Extract the (x, y) coordinate from the center of the cell holding the provided text.  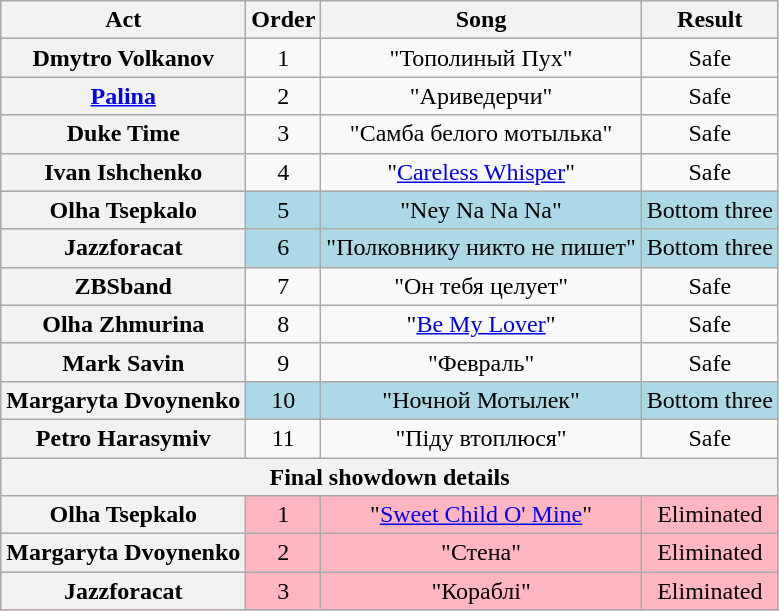
Final showdown details (390, 477)
Order (284, 20)
"Ночной Мотылек" (481, 400)
Mark Savin (124, 362)
"Стена" (481, 553)
"Полковнику никто не пишет" (481, 248)
"Тополиный Пух" (481, 58)
9 (284, 362)
Duke Time (124, 134)
"Февраль" (481, 362)
Petro Harasymiv (124, 438)
"Он тебя целует" (481, 286)
11 (284, 438)
Dmytro Volkanov (124, 58)
10 (284, 400)
"Careless Whisper" (481, 172)
"Кораблі" (481, 591)
Olha Zhmurina (124, 324)
Song (481, 20)
Ivan Ishchenko (124, 172)
"Самба белого мотылька" (481, 134)
Palina (124, 96)
"Ney Na Na Na" (481, 210)
7 (284, 286)
4 (284, 172)
"Піду втоплюся" (481, 438)
6 (284, 248)
8 (284, 324)
"Sweet Child O' Mine" (481, 515)
Result (710, 20)
"Ариведерчи" (481, 96)
5 (284, 210)
"Be My Lover" (481, 324)
Act (124, 20)
ZBSband (124, 286)
